Scan for the cell matching the given text and deliver its [x, y] coordinate at center. 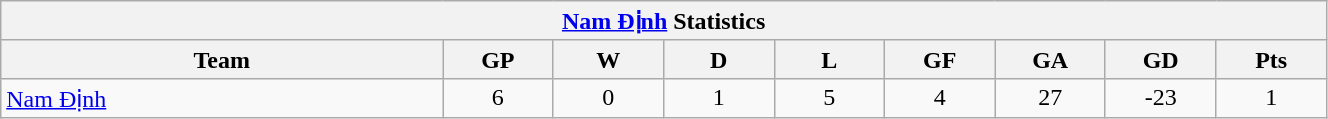
0 [608, 98]
Nam Định Statistics [664, 21]
D [719, 59]
5 [829, 98]
W [608, 59]
GD [1160, 59]
Team [222, 59]
6 [498, 98]
L [829, 59]
4 [939, 98]
-23 [1160, 98]
GA [1050, 59]
Pts [1272, 59]
GP [498, 59]
27 [1050, 98]
GF [939, 59]
Nam Định [222, 98]
